From the cell containing the given text, extract its center point as [X, Y] coordinate. 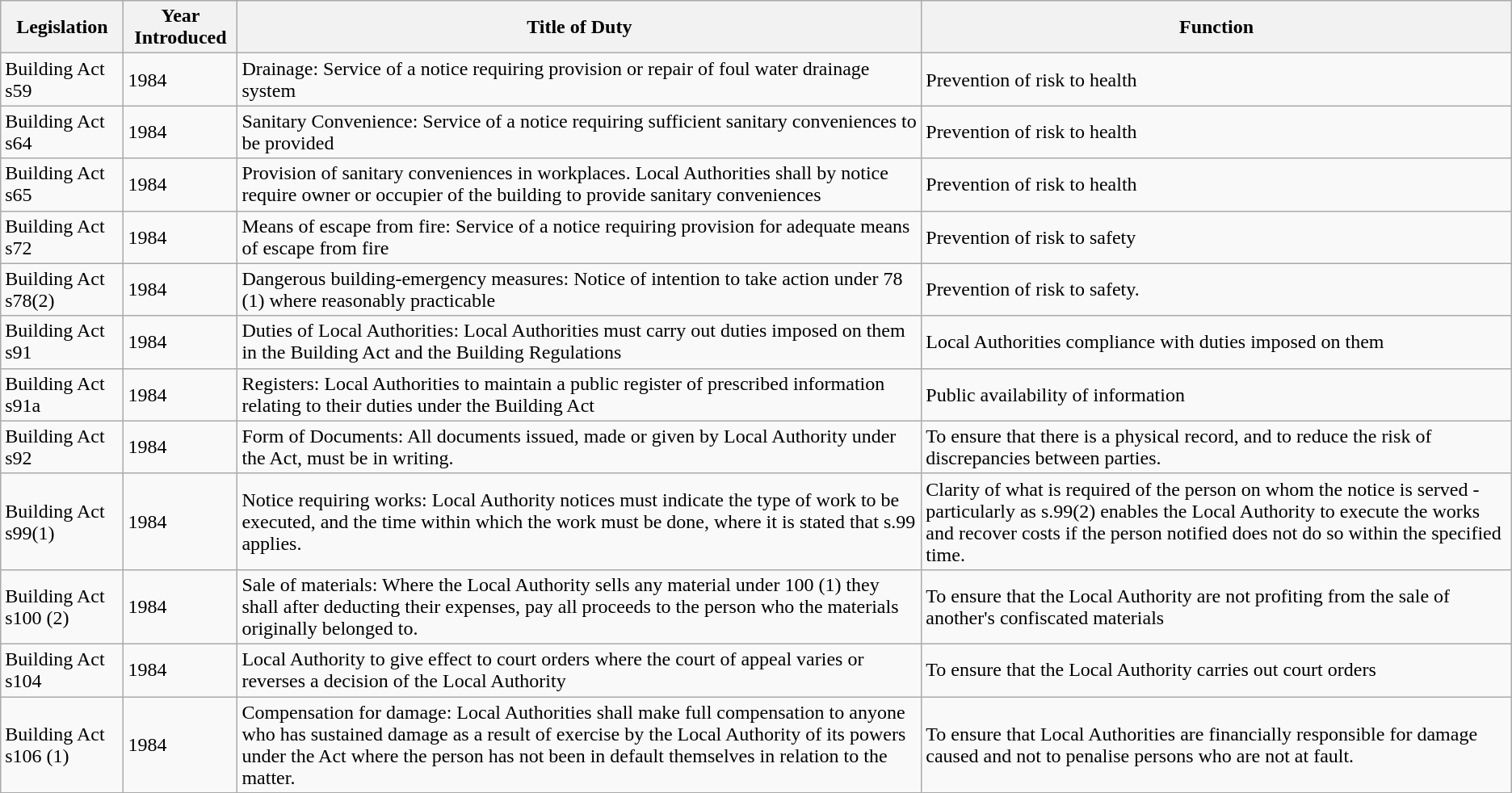
Year Introduced [181, 27]
Drainage: Service of a notice requiring provision or repair of foul water drainage system [580, 79]
Public availability of information [1216, 394]
To ensure that there is a physical record, and to reduce the risk of discrepancies between parties. [1216, 447]
To ensure that Local Authorities are financially responsible for damage caused and not to penalise persons who are not at fault. [1216, 745]
Prevention of risk to safety [1216, 237]
Prevention of risk to safety. [1216, 289]
Dangerous building-emergency measures: Notice of intention to take action under 78 (1) where reasonably practicable [580, 289]
Building Act s91a [62, 394]
Building Act s64 [62, 132]
Local Authority to give effect to court orders where the court of appeal varies or reverses a decision of the Local Authority [580, 670]
Building Act s72 [62, 237]
Legislation [62, 27]
Building Act s100 (2) [62, 606]
To ensure that the Local Authority are not profiting from the sale of another's confiscated materials [1216, 606]
Means of escape from fire: Service of a notice requiring provision for adequate means of escape from fire [580, 237]
Registers: Local Authorities to maintain a public register of prescribed information relating to their duties under the Building Act [580, 394]
Building Act s99(1) [62, 522]
Building Act s91 [62, 342]
Form of Documents: All documents issued, made or given by Local Authority under the Act, must be in writing. [580, 447]
Building Act s59 [62, 79]
Building Act s65 [62, 184]
Local Authorities compliance with duties imposed on them [1216, 342]
Building Act s104 [62, 670]
Building Act s92 [62, 447]
To ensure that the Local Authority carries out court orders [1216, 670]
Sanitary Convenience: Service of a notice requiring sufficient sanitary conveniences to be provided [580, 132]
Building Act s78(2) [62, 289]
Duties of Local Authorities: Local Authorities must carry out duties imposed on them in the Building Act and the Building Regulations [580, 342]
Title of Duty [580, 27]
Function [1216, 27]
Building Act s106 (1) [62, 745]
